Extract the (X, Y) coordinate from the center of the cell holding the provided text.  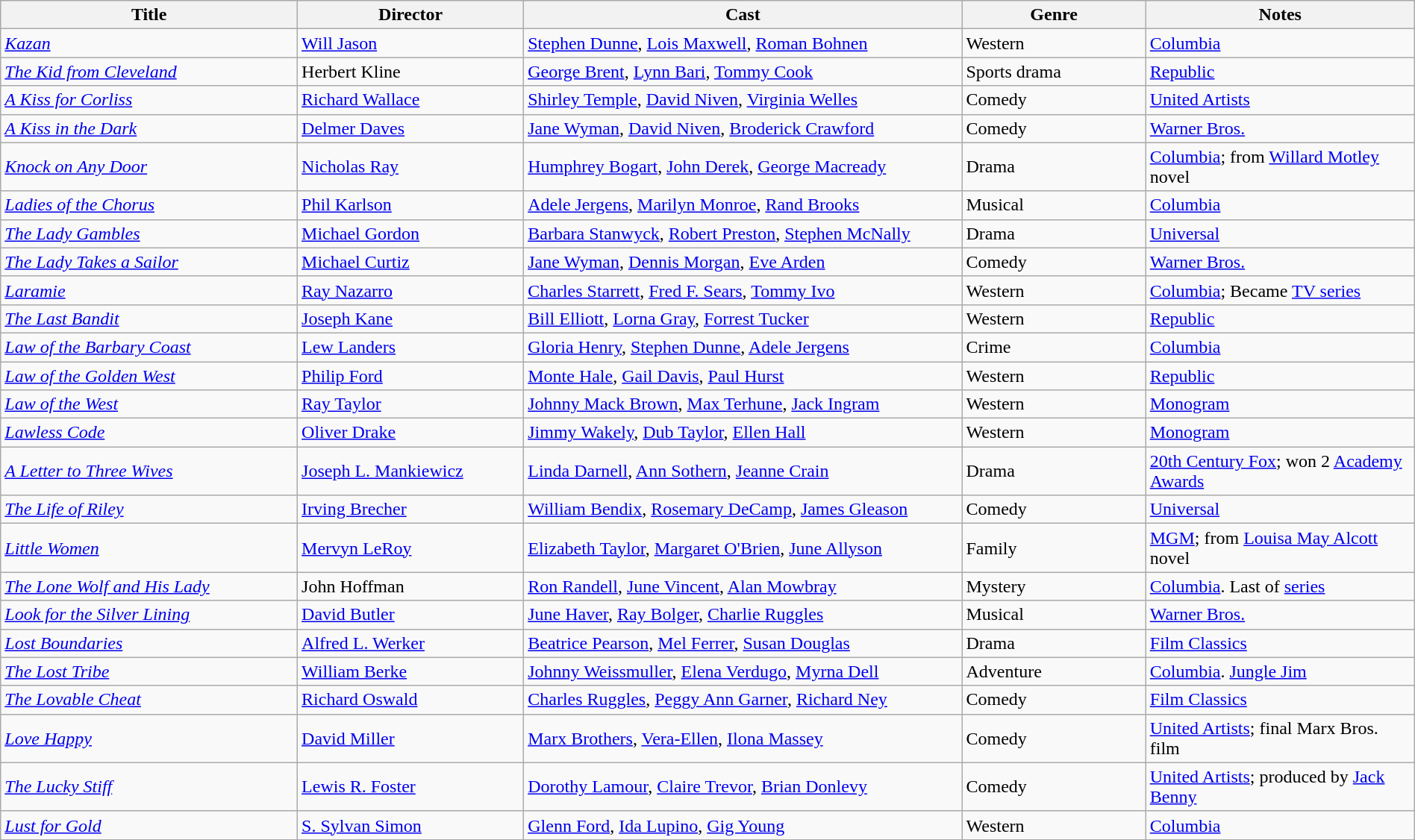
Genre (1054, 15)
John Hoffman (410, 586)
Mervyn LeRoy (410, 548)
Joseph Kane (410, 319)
Phil Karlson (410, 205)
Michael Curtiz (410, 262)
Title (149, 15)
Columbia. Jungle Jim (1280, 671)
MGM; from Louisa May Alcott novel (1280, 548)
The Lost Tribe (149, 671)
Jane Wyman, David Niven, Broderick Crawford (743, 128)
Director (410, 15)
Nicholas Ray (410, 167)
David Butler (410, 615)
Lew Landers (410, 347)
United Artists; produced by Jack Benny (1280, 786)
Shirley Temple, David Niven, Virginia Welles (743, 100)
Marx Brothers, Vera-Ellen, Ilona Massey (743, 739)
Adventure (1054, 671)
Dorothy Lamour, Claire Trevor, Brian Donlevy (743, 786)
Ron Randell, June Vincent, Alan Mowbray (743, 586)
United Artists (1280, 100)
Jimmy Wakely, Dub Taylor, Ellen Hall (743, 433)
Humphrey Bogart, John Derek, George Macready (743, 167)
Notes (1280, 15)
The Lady Takes a Sailor (149, 262)
June Haver, Ray Bolger, Charlie Ruggles (743, 615)
Michael Gordon (410, 233)
Family (1054, 548)
Love Happy (149, 739)
Oliver Drake (410, 433)
A Kiss in the Dark (149, 128)
The Lucky Stiff (149, 786)
The Lovable Cheat (149, 700)
Mystery (1054, 586)
Law of the Golden West (149, 375)
The Lady Gambles (149, 233)
A Letter to Three Wives (149, 471)
Lewis R. Foster (410, 786)
Herbert Kline (410, 72)
Will Jason (410, 43)
20th Century Fox; won 2 Academy Awards (1280, 471)
United Artists; final Marx Bros. film (1280, 739)
Sports drama (1054, 72)
Knock on Any Door (149, 167)
S. Sylvan Simon (410, 825)
Stephen Dunne, Lois Maxwell, Roman Bohnen (743, 43)
Kazan (149, 43)
Glenn Ford, Ida Lupino, Gig Young (743, 825)
Johnny Mack Brown, Max Terhune, Jack Ingram (743, 404)
Gloria Henry, Stephen Dunne, Adele Jergens (743, 347)
Alfred L. Werker (410, 643)
Lost Boundaries (149, 643)
Monte Hale, Gail Davis, Paul Hurst (743, 375)
Philip Ford (410, 375)
Richard Oswald (410, 700)
Look for the Silver Lining (149, 615)
Charles Starrett, Fred F. Sears, Tommy Ivo (743, 290)
Irving Brecher (410, 510)
The Last Bandit (149, 319)
Charles Ruggles, Peggy Ann Garner, Richard Ney (743, 700)
Columbia; from Willard Motley novel (1280, 167)
Columbia; Became TV series (1280, 290)
Ray Taylor (410, 404)
Lust for Gold (149, 825)
Ladies of the Chorus (149, 205)
Johnny Weissmuller, Elena Verdugo, Myrna Dell (743, 671)
Bill Elliott, Lorna Gray, Forrest Tucker (743, 319)
Law of the Barbary Coast (149, 347)
Laramie (149, 290)
David Miller (410, 739)
The Lone Wolf and His Lady (149, 586)
Columbia. Last of series (1280, 586)
Barbara Stanwyck, Robert Preston, Stephen McNally (743, 233)
The Life of Riley (149, 510)
William Berke (410, 671)
The Kid from Cleveland (149, 72)
George Brent, Lynn Bari, Tommy Cook (743, 72)
Beatrice Pearson, Mel Ferrer, Susan Douglas (743, 643)
Crime (1054, 347)
Ray Nazarro (410, 290)
William Bendix, Rosemary DeCamp, James Gleason (743, 510)
Lawless Code (149, 433)
Linda Darnell, Ann Sothern, Jeanne Crain (743, 471)
Richard Wallace (410, 100)
Delmer Daves (410, 128)
Jane Wyman, Dennis Morgan, Eve Arden (743, 262)
Cast (743, 15)
Elizabeth Taylor, Margaret O'Brien, June Allyson (743, 548)
A Kiss for Corliss (149, 100)
Joseph L. Mankiewicz (410, 471)
Little Women (149, 548)
Adele Jergens, Marilyn Monroe, Rand Brooks (743, 205)
Law of the West (149, 404)
